Determine the [x, y] coordinate at the center of the cell enclosing the given text.  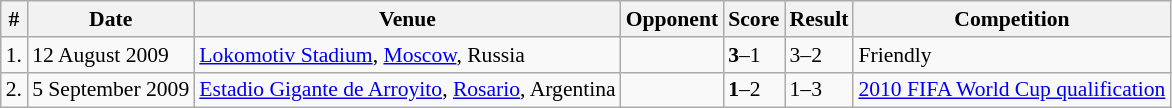
Result [818, 19]
3–1 [754, 55]
3–2 [818, 55]
1–3 [818, 90]
2010 FIFA World Cup qualification [1012, 90]
Estadio Gigante de Arroyito, Rosario, Argentina [407, 90]
Date [110, 19]
1. [14, 55]
Competition [1012, 19]
2. [14, 90]
Friendly [1012, 55]
12 August 2009 [110, 55]
1–2 [754, 90]
Opponent [672, 19]
# [14, 19]
5 September 2009 [110, 90]
Venue [407, 19]
Score [754, 19]
Lokomotiv Stadium, Moscow, Russia [407, 55]
